Search for the cell housing the specified text and yield its [x, y] center coordinate. 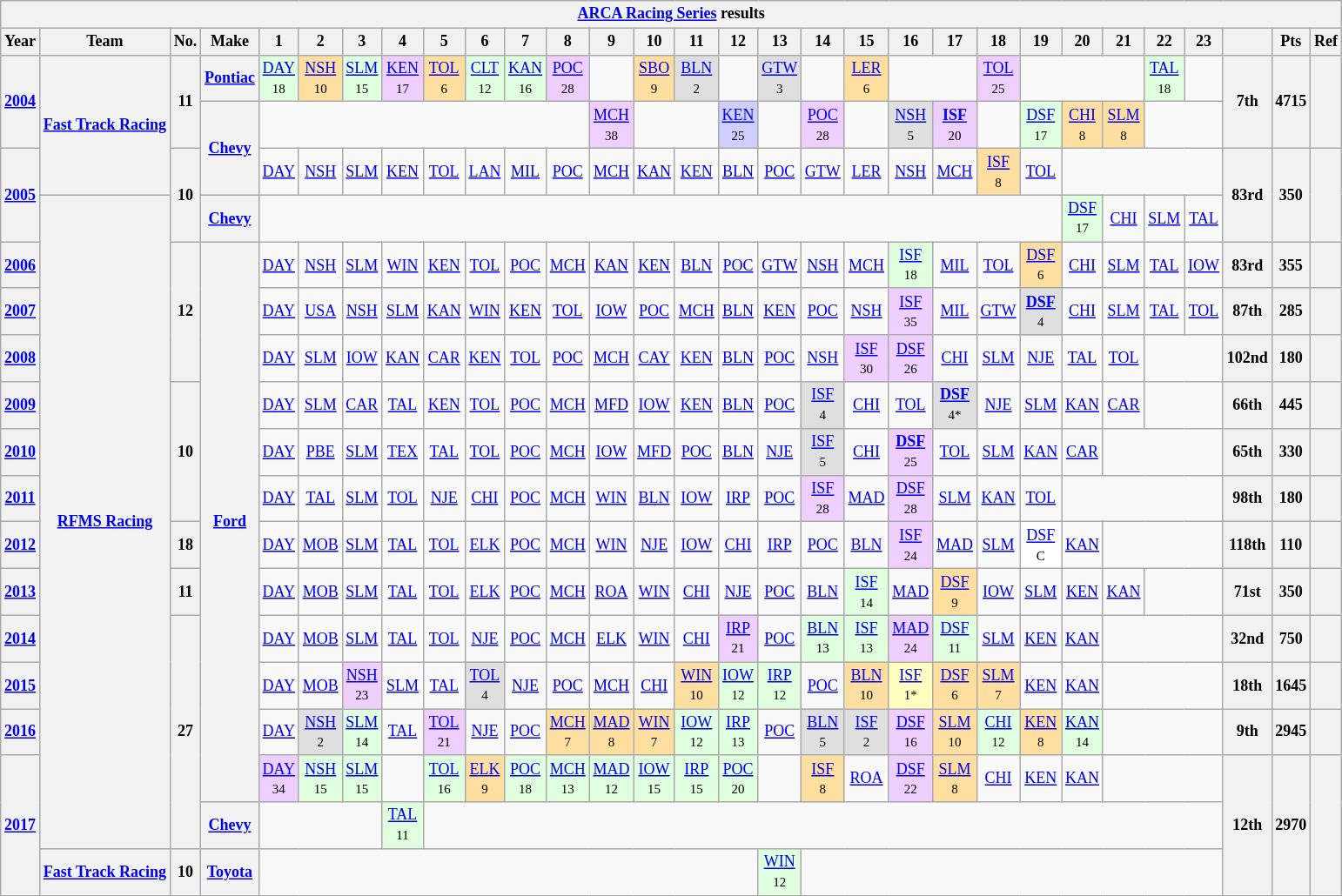
DSF 28 [910, 498]
Pts [1292, 42]
2007 [21, 311]
LER [867, 171]
2016 [21, 732]
3 [362, 42]
IRP 15 [696, 779]
2011 [21, 498]
ISF 35 [910, 311]
102nd [1247, 358]
IRP 21 [738, 639]
DSF 9 [956, 592]
750 [1292, 639]
ARCA Racing Series results [672, 14]
MCH 7 [567, 732]
POC 18 [526, 779]
ISF 28 [823, 498]
4 [403, 42]
MCH 13 [567, 779]
IRP12 [780, 685]
ISF 14 [867, 592]
71st [1247, 592]
ISF 20 [956, 125]
355 [1292, 265]
ISF 30 [867, 358]
BLN 10 [867, 685]
LAN [485, 171]
IRP 13 [738, 732]
MCH 38 [611, 125]
LER 6 [867, 78]
16 [910, 42]
2014 [21, 639]
7 [526, 42]
15 [867, 42]
ISF 24 [910, 545]
Year [21, 42]
Toyota [230, 873]
WIN 7 [654, 732]
14 [823, 42]
SBO 9 [654, 78]
5 [444, 42]
SLM 14 [362, 732]
4715 [1292, 101]
9th [1247, 732]
DSF 22 [910, 779]
ISF 5 [823, 451]
TOL 4 [485, 685]
WIN 10 [696, 685]
POC 20 [738, 779]
2012 [21, 545]
KAN 14 [1083, 732]
ISF 13 [867, 639]
2010 [21, 451]
DSF 11 [956, 639]
PBE [320, 451]
WIN 12 [780, 873]
BLN 5 [823, 732]
19 [1041, 42]
6 [485, 42]
2970 [1292, 825]
TOL 21 [444, 732]
No. [185, 42]
NSH 2 [320, 732]
ISF 1* [910, 685]
TAL 18 [1164, 78]
2008 [21, 358]
Ref [1326, 42]
KEN 17 [403, 78]
17 [956, 42]
2013 [21, 592]
BLN 2 [696, 78]
TAL 11 [403, 826]
110 [1292, 545]
SLM 7 [998, 685]
Pontiac [230, 78]
NSH 23 [362, 685]
87th [1247, 311]
Team [104, 42]
CAY [654, 358]
8 [567, 42]
TOL 25 [998, 78]
RFMS Racing [104, 522]
18th [1247, 685]
NSH 15 [320, 779]
66th [1247, 405]
BLN 13 [823, 639]
285 [1292, 311]
23 [1204, 42]
GTW 3 [780, 78]
ISF 18 [910, 265]
445 [1292, 405]
2 [320, 42]
DSF 4* [956, 405]
DAY 18 [278, 78]
TEX [403, 451]
118th [1247, 545]
KAN 16 [526, 78]
330 [1292, 451]
KEN 8 [1041, 732]
1645 [1292, 685]
27 [185, 732]
NSH 5 [910, 125]
65th [1247, 451]
20 [1083, 42]
CHI 12 [998, 732]
DSF 16 [910, 732]
TOL 6 [444, 78]
2005 [21, 195]
13 [780, 42]
22 [1164, 42]
2009 [21, 405]
MAD 12 [611, 779]
ISF 4 [823, 405]
MAD 24 [910, 639]
CLT 12 [485, 78]
DSF 4 [1041, 311]
ELK 9 [485, 779]
12th [1247, 825]
2004 [21, 101]
DSF 25 [910, 451]
DSF 26 [910, 358]
DSF C [1041, 545]
SLM 10 [956, 732]
KEN 25 [738, 125]
Ford [230, 522]
21 [1124, 42]
2945 [1292, 732]
MAD 8 [611, 732]
98th [1247, 498]
CHI 8 [1083, 125]
TOL 16 [444, 779]
NSH 10 [320, 78]
2017 [21, 825]
USA [320, 311]
IOW 15 [654, 779]
2006 [21, 265]
ISF 2 [867, 732]
1 [278, 42]
32nd [1247, 639]
Make [230, 42]
9 [611, 42]
7th [1247, 101]
2015 [21, 685]
DAY 34 [278, 779]
